Capture the cell that displays the provided text and extract its (x, y) central coordinate. 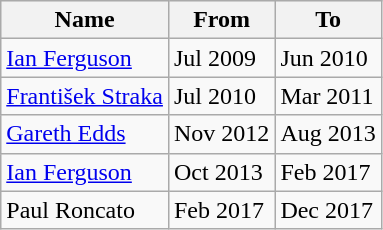
Nov 2012 (221, 134)
Jun 2010 (328, 58)
Mar 2011 (328, 96)
Aug 2013 (328, 134)
Paul Roncato (85, 210)
Oct 2013 (221, 172)
To (328, 20)
Gareth Edds (85, 134)
From (221, 20)
Jul 2010 (221, 96)
Name (85, 20)
František Straka (85, 96)
Dec 2017 (328, 210)
Jul 2009 (221, 58)
